Output the (X, Y) coordinate of the center of the cell containing the given text.  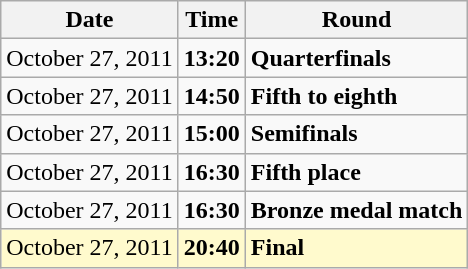
Final (356, 248)
20:40 (212, 248)
Time (212, 20)
15:00 (212, 134)
Fifth place (356, 172)
14:50 (212, 96)
Semifinals (356, 134)
13:20 (212, 58)
Fifth to eighth (356, 96)
Date (90, 20)
Round (356, 20)
Bronze medal match (356, 210)
Quarterfinals (356, 58)
